Return the (x, y) coordinate for the center point of the cell that contains the specified text.  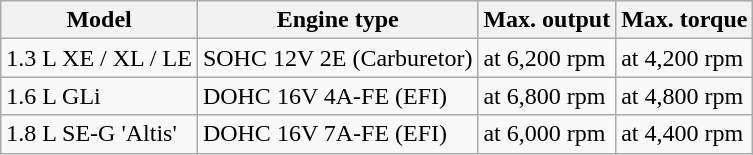
DOHC 16V 7A-FE (EFI) (338, 134)
at 6,800 rpm (547, 96)
Engine type (338, 20)
at 4,800 rpm (684, 96)
1.3 L XE / XL / LE (100, 58)
at 6,200 rpm (547, 58)
Max. output (547, 20)
at 6,000 rpm (547, 134)
at 4,200 rpm (684, 58)
at 4,400 rpm (684, 134)
Model (100, 20)
Max. torque (684, 20)
DOHC 16V 4A-FE (EFI) (338, 96)
1.8 L SE-G 'Altis' (100, 134)
1.6 L GLi (100, 96)
SOHC 12V 2E (Carburetor) (338, 58)
